Capture the cell that displays the provided text and extract its (X, Y) central coordinate. 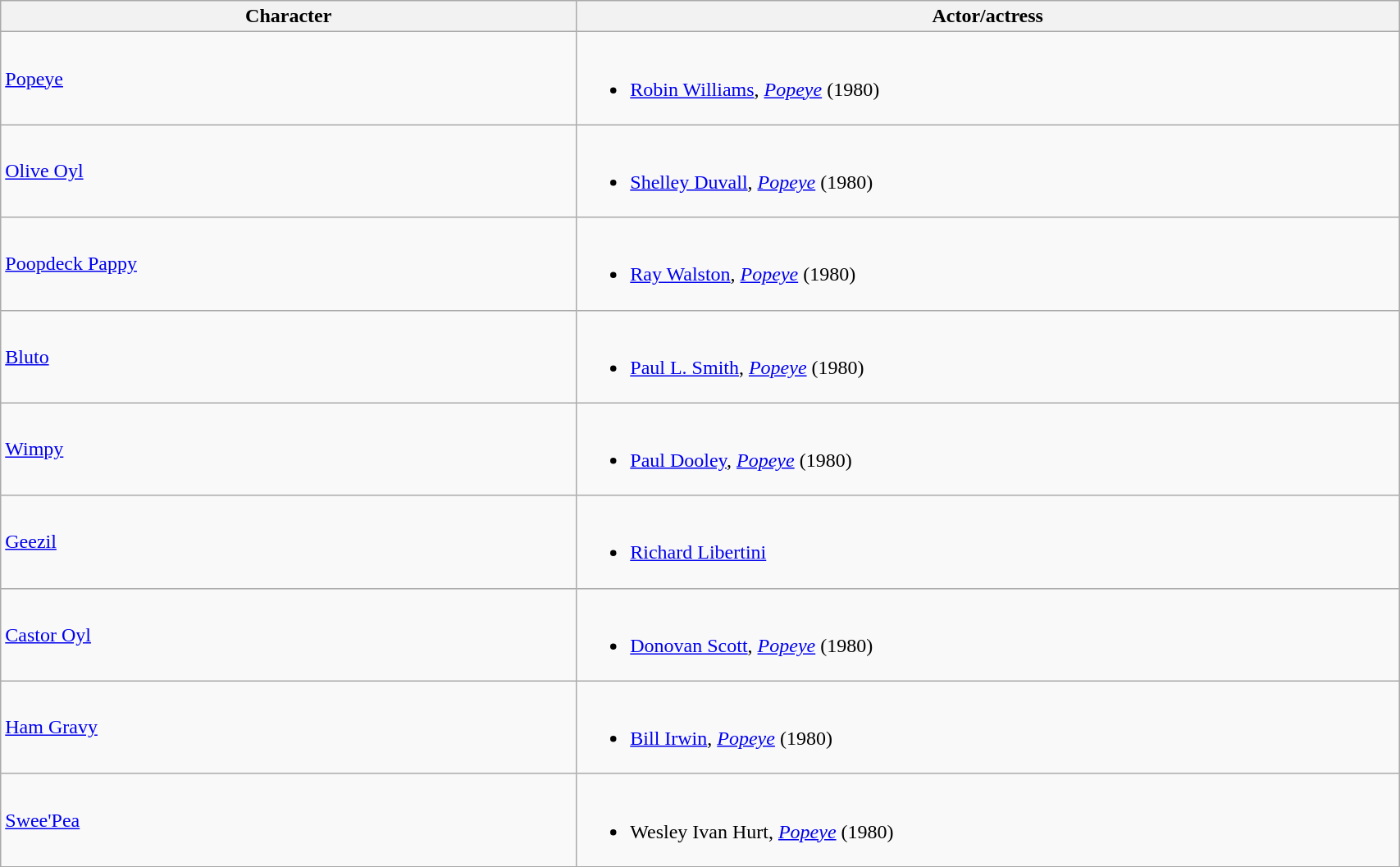
Bill Irwin, Popeye (1980) (987, 727)
Character (289, 16)
Geezil (289, 541)
Robin Williams, Popeye (1980) (987, 79)
Richard Libertini (987, 541)
Wesley Ivan Hurt, Popeye (1980) (987, 820)
Bluto (289, 356)
Swee'Pea (289, 820)
Popeye (289, 79)
Actor/actress (987, 16)
Castor Oyl (289, 635)
Paul Dooley, Popeye (1980) (987, 449)
Ray Walston, Popeye (1980) (987, 264)
Ham Gravy (289, 727)
Wimpy (289, 449)
Donovan Scott, Popeye (1980) (987, 635)
Shelley Duvall, Popeye (1980) (987, 171)
Olive Oyl (289, 171)
Paul L. Smith, Popeye (1980) (987, 356)
Poopdeck Pappy (289, 264)
